Provide the [x, y] coordinate of the cell's center where the given text is located.  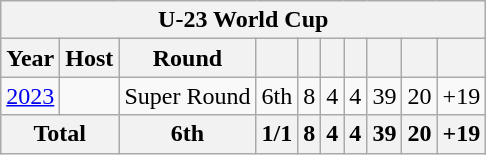
U-23 World Cup [244, 20]
Year [30, 58]
Round [188, 58]
Total [60, 134]
Host [90, 58]
Super Round [188, 96]
1/1 [277, 134]
2023 [30, 96]
